Output the (x, y) coordinate of the center of the cell containing the given text.  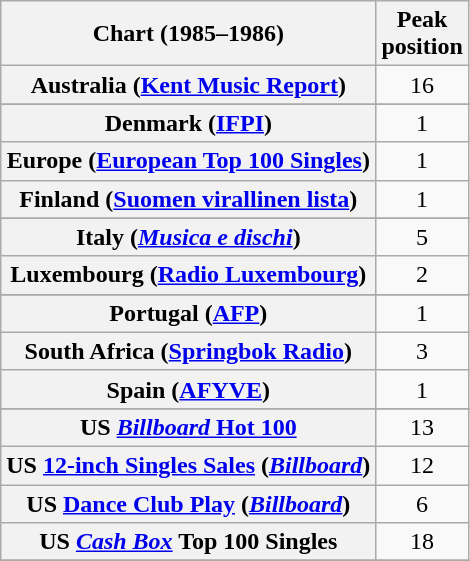
Spain (AFYVE) (188, 389)
2 (422, 275)
18 (422, 542)
Finland (Suomen virallinen lista) (188, 199)
Luxembourg (Radio Luxembourg) (188, 275)
Italy (Musica e dischi) (188, 237)
Denmark (IFPI) (188, 123)
12 (422, 465)
US Cash Box Top 100 Singles (188, 542)
16 (422, 85)
Australia (Kent Music Report) (188, 85)
Chart (1985–1986) (188, 34)
Europe (European Top 100 Singles) (188, 161)
US Dance Club Play (Billboard) (188, 503)
3 (422, 351)
5 (422, 237)
US 12-inch Singles Sales (Billboard) (188, 465)
US Billboard Hot 100 (188, 427)
6 (422, 503)
13 (422, 427)
Portugal (AFP) (188, 313)
South Africa (Springbok Radio) (188, 351)
Peakposition (422, 34)
